For the text-containing cell, return its midpoint in (x, y) coordinate format. 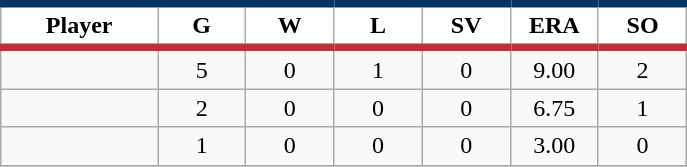
SO (642, 26)
6.75 (554, 108)
ERA (554, 26)
9.00 (554, 68)
5 (202, 68)
G (202, 26)
SV (466, 26)
Player (80, 26)
W (290, 26)
L (378, 26)
3.00 (554, 146)
